For the text-containing cell, return its midpoint in (x, y) coordinate format. 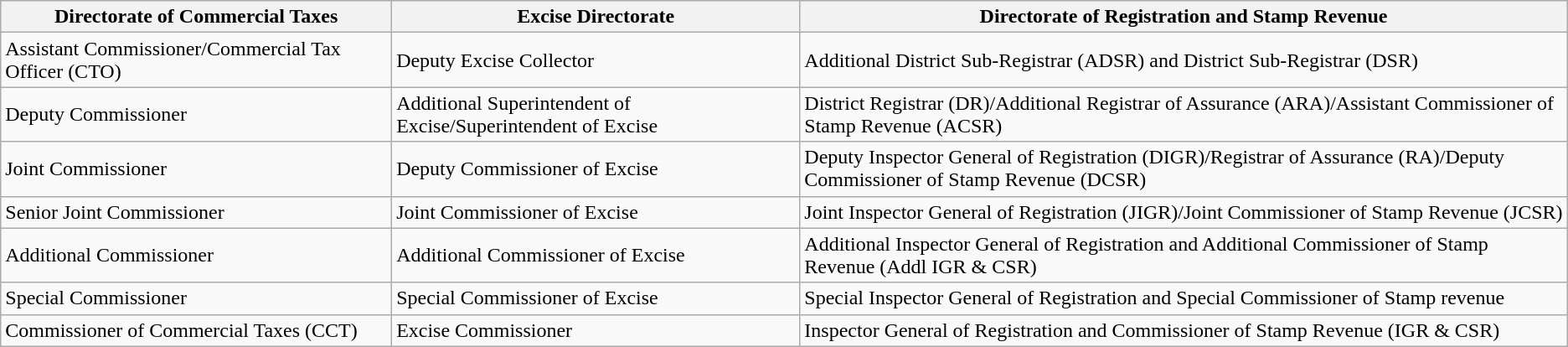
Deputy Commissioner (196, 114)
Directorate of Registration and Stamp Revenue (1184, 17)
Additional District Sub-Registrar (ADSR) and District Sub-Registrar (DSR) (1184, 60)
Senior Joint Commissioner (196, 212)
Joint Commissioner (196, 169)
Additional Inspector General of Registration and Additional Commissioner of Stamp Revenue (Addl IGR & CSR) (1184, 255)
Additional Commissioner (196, 255)
Deputy Commissioner of Excise (596, 169)
Additional Superintendent of Excise/Superintendent of Excise (596, 114)
Excise Commissioner (596, 330)
Additional Commissioner of Excise (596, 255)
Special Inspector General of Registration and Special Commissioner of Stamp revenue (1184, 298)
Assistant Commissioner/Commercial Tax Officer (CTO) (196, 60)
Special Commissioner of Excise (596, 298)
Joint Inspector General of Registration (JIGR)/Joint Commissioner of Stamp Revenue (JCSR) (1184, 212)
Deputy Inspector General of Registration (DIGR)/Registrar of Assurance (RA)/Deputy Commissioner of Stamp Revenue (DCSR) (1184, 169)
Commissioner of Commercial Taxes (CCT) (196, 330)
Directorate of Commercial Taxes (196, 17)
Deputy Excise Collector (596, 60)
Special Commissioner (196, 298)
Inspector General of Registration and Commissioner of Stamp Revenue (IGR & CSR) (1184, 330)
District Registrar (DR)/Additional Registrar of Assurance (ARA)/Assistant Commissioner of Stamp Revenue (ACSR) (1184, 114)
Excise Directorate (596, 17)
Joint Commissioner of Excise (596, 212)
